From the cell containing the given text, extract its center point as (X, Y) coordinate. 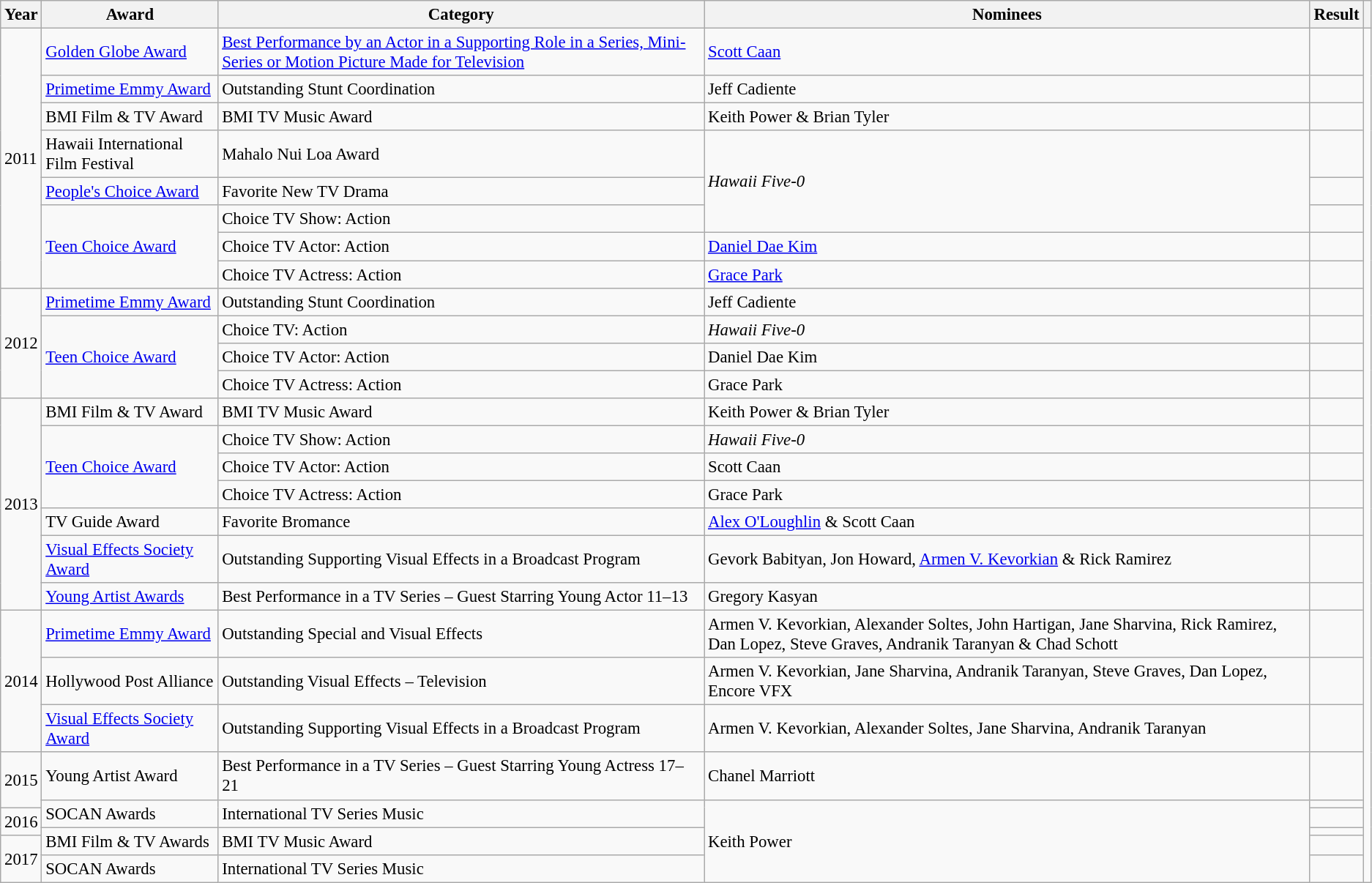
Best Performance in a TV Series – Guest Starring Young Actor 11–13 (461, 597)
Chanel Marriott (1007, 776)
Favorite Bromance (461, 522)
Nominees (1007, 15)
Outstanding Special and Visual Effects (461, 634)
Best Performance in a TV Series – Guest Starring Young Actress 17–21 (461, 776)
Hawaii International Film Festival (130, 154)
2014 (21, 682)
Keith Power (1007, 841)
BMI Film & TV Awards (130, 841)
Best Performance by an Actor in a Supporting Role in a Series, Mini-Series or Motion Picture Made for Television (461, 53)
People's Choice Award (130, 192)
Alex O'Loughlin & Scott Caan (1007, 522)
TV Guide Award (130, 522)
Outstanding Visual Effects – Television (461, 681)
Choice TV: Action (461, 329)
Golden Globe Award (130, 53)
2011 (21, 158)
Young Artist Award (130, 776)
Gevork Babityan, Jon Howard, Armen V. Kevorkian & Rick Ramirez (1007, 559)
2015 (21, 780)
Armen V. Kevorkian, Alexander Soltes, John Hartigan, Jane Sharvina, Rick Ramirez, Dan Lopez, Steve Graves, Andranik Taranyan & Chad Schott (1007, 634)
2017 (21, 858)
Year (21, 15)
Armen V. Kevorkian, Alexander Soltes, Jane Sharvina, Andranik Taranyan (1007, 729)
2016 (21, 821)
Armen V. Kevorkian, Jane Sharvina, Andranik Taranyan, Steve Graves, Dan Lopez, Encore VFX (1007, 681)
Gregory Kasyan (1007, 597)
Result (1337, 15)
2012 (21, 343)
Mahalo Nui Loa Award (461, 154)
Young Artist Awards (130, 597)
Favorite New TV Drama (461, 192)
Category (461, 15)
Award (130, 15)
Hollywood Post Alliance (130, 681)
2013 (21, 504)
